Return [X, Y] of the center of cell containing provided text 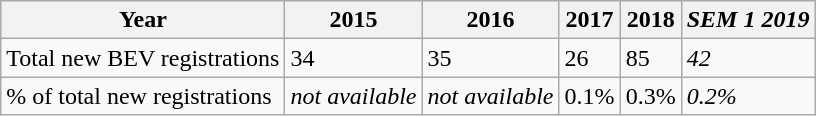
SEM 1 2019 [748, 20]
0.3% [650, 96]
26 [590, 58]
2017 [590, 20]
2018 [650, 20]
Total new BEV registrations [143, 58]
Year [143, 20]
% of total new registrations [143, 96]
0.1% [590, 96]
85 [650, 58]
35 [490, 58]
0.2% [748, 96]
2016 [490, 20]
42 [748, 58]
34 [354, 58]
2015 [354, 20]
